Determine the [X, Y] coordinate at the center of the cell enclosing the given text.  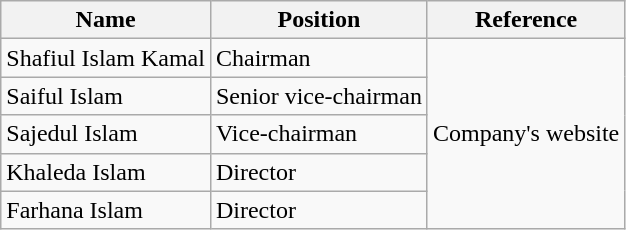
Chairman [318, 58]
Saiful Islam [106, 96]
Vice-chairman [318, 134]
Position [318, 20]
Senior vice-chairman [318, 96]
Khaleda Islam [106, 172]
Name [106, 20]
Shafiul Islam Kamal [106, 58]
Farhana Islam [106, 210]
Company's website [526, 134]
Sajedul Islam [106, 134]
Reference [526, 20]
